For the text-containing cell, return its midpoint in [X, Y] coordinate format. 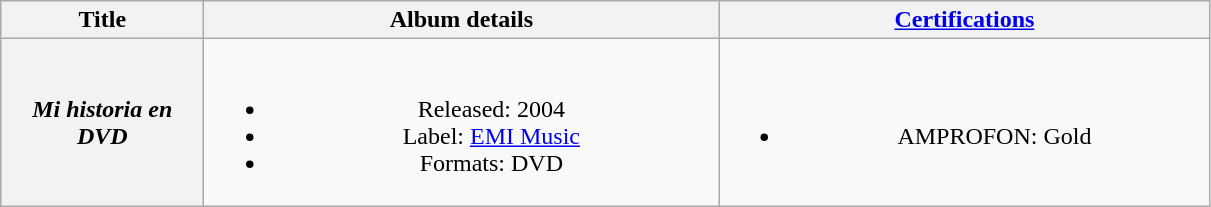
Mi historia en DVD [102, 122]
AMPROFON: Gold [964, 122]
Title [102, 20]
Album details [462, 20]
Certifications [964, 20]
Released: 2004Label: EMI MusicFormats: DVD [462, 122]
